Identify which cell holds the provided text, then report its [X, Y] central coordinate. 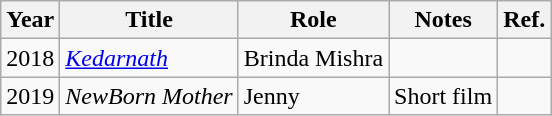
2019 [30, 96]
Jenny [313, 96]
Kedarnath [149, 58]
Brinda Mishra [313, 58]
Year [30, 20]
Role [313, 20]
Short film [444, 96]
Notes [444, 20]
Ref. [524, 20]
2018 [30, 58]
NewBorn Mother [149, 96]
Title [149, 20]
